Determine the (X, Y) coordinate at the center of the cell enclosing the given text.  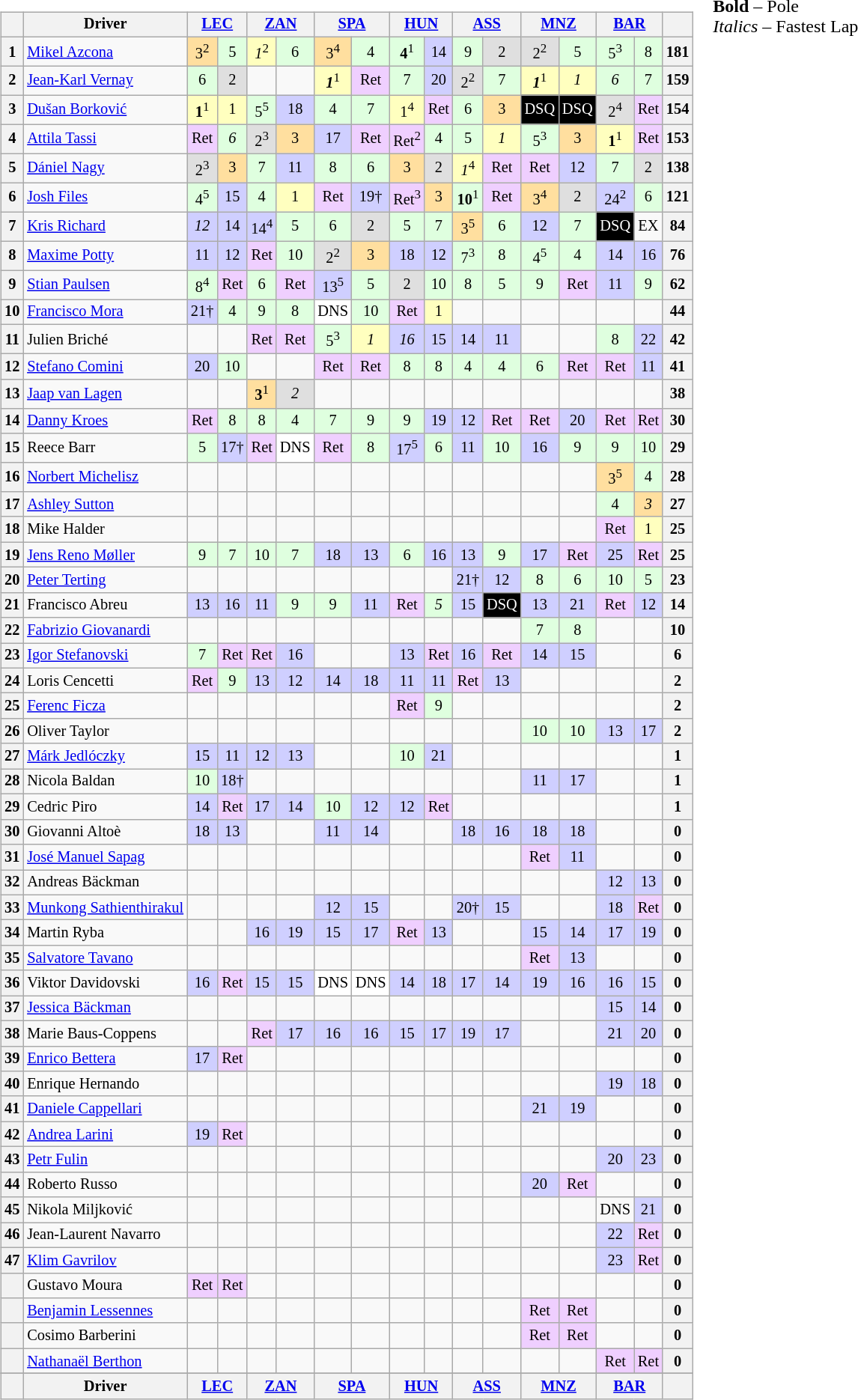
76 (678, 256)
Maxime Potty (105, 256)
18† (232, 782)
43 (12, 1160)
153 (678, 139)
Giovanni Altoè (105, 832)
62 (678, 284)
Igor Stefanovski (105, 656)
39 (12, 1059)
138 (678, 168)
Viktor Davidovski (105, 983)
26 (12, 731)
19† (371, 198)
17† (232, 448)
Cedric Piro (105, 807)
Benjamin Lessennes (105, 1311)
55 (262, 109)
Ret3 (407, 198)
20† (468, 907)
73 (468, 256)
Norbert Michelisz (105, 478)
Klim Gavrilov (105, 1260)
José Manuel Sapag (105, 857)
Martin Ryba (105, 933)
Enrique Hernando (105, 1084)
Nathanaël Berthon (105, 1361)
Dušan Borković (105, 109)
Josh Files (105, 198)
Peter Terting (105, 580)
Francisco Abreu (105, 605)
36 (12, 983)
Julien Briché (105, 340)
33 (12, 907)
Ret2 (407, 139)
Ashley Sutton (105, 505)
159 (678, 81)
Mikel Azcona (105, 51)
Gustavo Moura (105, 1285)
144 (262, 226)
Marie Baus-Coppens (105, 1033)
Stefano Comini (105, 366)
135 (332, 284)
40 (12, 1084)
Mike Halder (105, 529)
Reece Barr (105, 448)
Jean-Laurent Navarro (105, 1235)
Nikola Miljković (105, 1210)
Loris Cencetti (105, 681)
Enrico Bettera (105, 1059)
Stian Paulsen (105, 284)
Dániel Nagy (105, 168)
121 (678, 198)
Nicola Baldan (105, 782)
46 (12, 1235)
Andrea Larini (105, 1134)
Roberto Russo (105, 1184)
181 (678, 51)
242 (615, 198)
Jean-Karl Vernay (105, 81)
Attila Tassi (105, 139)
175 (407, 448)
Jessica Bäckman (105, 1008)
37 (12, 1008)
101 (468, 198)
Daniele Cappellari (105, 1109)
Ferenc Ficza (105, 706)
EX (648, 226)
Petr Fulin (105, 1160)
Francisco Mora (105, 312)
Salvatore Tavano (105, 958)
Danny Kroes (105, 421)
Oliver Taylor (105, 731)
Cosimo Barberini (105, 1336)
Jens Reno Møller (105, 555)
Márk Jedlóczky (105, 756)
Jaap van Lagen (105, 394)
Andreas Bäckman (105, 883)
Munkong Sathienthirakul (105, 907)
Fabrizio Giovanardi (105, 630)
154 (678, 109)
Kris Richard (105, 226)
47 (12, 1260)
